Output the (x, y) coordinate of the center of the cell containing the given text.  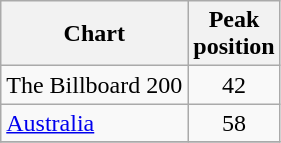
Chart (94, 34)
Australia (94, 123)
58 (234, 123)
The Billboard 200 (94, 85)
Peakposition (234, 34)
42 (234, 85)
